Return the (X, Y) coordinate for the center point of the cell that contains the specified text.  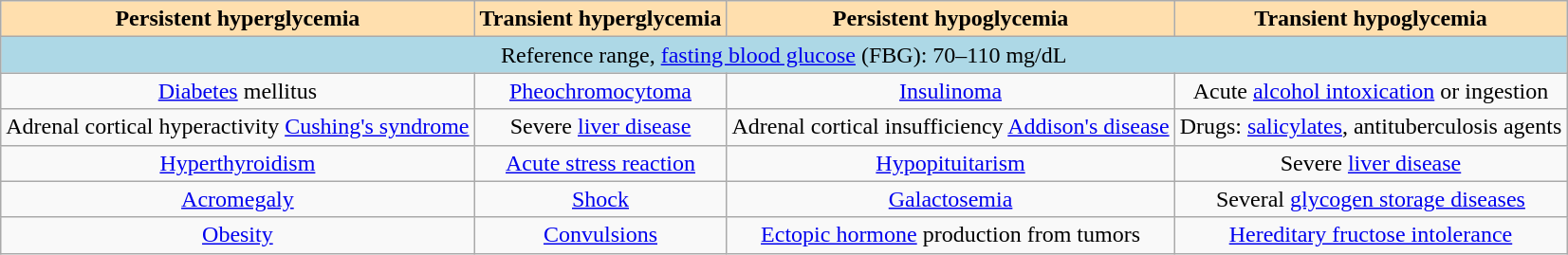
Reference range, fasting blood glucose (FBG): 70–110 mg/dL (784, 55)
Pheochromocytoma (600, 91)
Adrenal cortical insufficiency Addison's disease (950, 127)
Acromegaly (237, 199)
Shock (600, 199)
Acute alcohol intoxication or ingestion (1371, 91)
Several glycogen storage diseases (1371, 199)
Persistent hyperglycemia (237, 19)
Hyperthyroidism (237, 163)
Acute stress reaction (600, 163)
Insulinoma (950, 91)
Adrenal cortical hyperactivity Cushing's syndrome (237, 127)
Obesity (237, 235)
Hereditary fructose intolerance (1371, 235)
Ectopic hormone production from tumors (950, 235)
Galactosemia (950, 199)
Persistent hypoglycemia (950, 19)
Hypopituitarism (950, 163)
Transient hyperglycemia (600, 19)
Convulsions (600, 235)
Transient hypoglycemia (1371, 19)
Diabetes mellitus (237, 91)
Drugs: salicylates, antituberculosis agents (1371, 127)
